Scan for the cell matching the given text and deliver its [X, Y] coordinate at center. 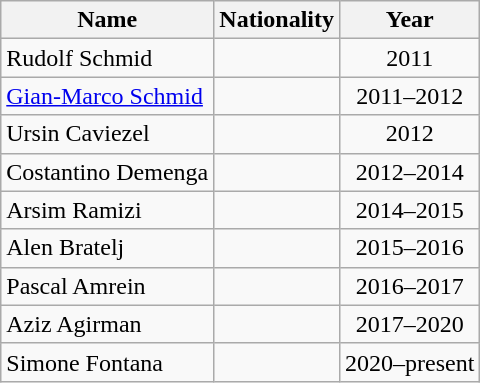
2015–2016 [410, 248]
Rudolf Schmid [108, 58]
Aziz Agirman [108, 324]
Arsim Ramizi [108, 210]
2012–2014 [410, 172]
Ursin Caviezel [108, 134]
2014–2015 [410, 210]
2017–2020 [410, 324]
2011–2012 [410, 96]
Year [410, 20]
2011 [410, 58]
Nationality [277, 20]
Simone Fontana [108, 362]
2016–2017 [410, 286]
2012 [410, 134]
Alen Bratelj [108, 248]
Costantino Demenga [108, 172]
Gian-Marco Schmid [108, 96]
Name [108, 20]
2020–present [410, 362]
Pascal Amrein [108, 286]
